Detect which cell encompasses the target text, then output its [x, y] center coordinate. 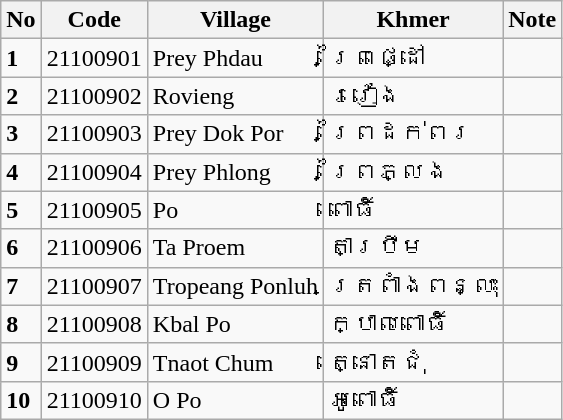
No [21, 20]
2 [21, 96]
7 [21, 286]
1 [21, 58]
Tnaot Chum [235, 362]
តាប្រឹម [414, 248]
ព្រៃផ្ដៅ [414, 58]
4 [21, 172]
21100906 [94, 248]
21100904 [94, 172]
21100905 [94, 210]
ព្រៃភ្លង [414, 172]
Note [532, 20]
ក្បាលពោធិ៍ [414, 324]
Prey Phlong [235, 172]
Prey Dok Por [235, 134]
រវៀង [414, 96]
ត្រពាំងពន្លុះ [414, 286]
ត្នោតជុំ [414, 362]
21100908 [94, 324]
Tropeang Ponluh [235, 286]
3 [21, 134]
21100910 [94, 400]
Ta Proem [235, 248]
6 [21, 248]
21100901 [94, 58]
Rovieng [235, 96]
9 [21, 362]
21100907 [94, 286]
5 [21, 210]
Khmer [414, 20]
ព្រៃដក់ពរ [414, 134]
21100903 [94, 134]
Prey Phdau [235, 58]
Village [235, 20]
21100902 [94, 96]
Code [94, 20]
ពោធិ៍ [414, 210]
O Po [235, 400]
8 [21, 324]
អូពោធិ៍ [414, 400]
Po [235, 210]
10 [21, 400]
Kbal Po [235, 324]
21100909 [94, 362]
